Extract the [x, y] coordinate from the center of the cell holding the provided text.  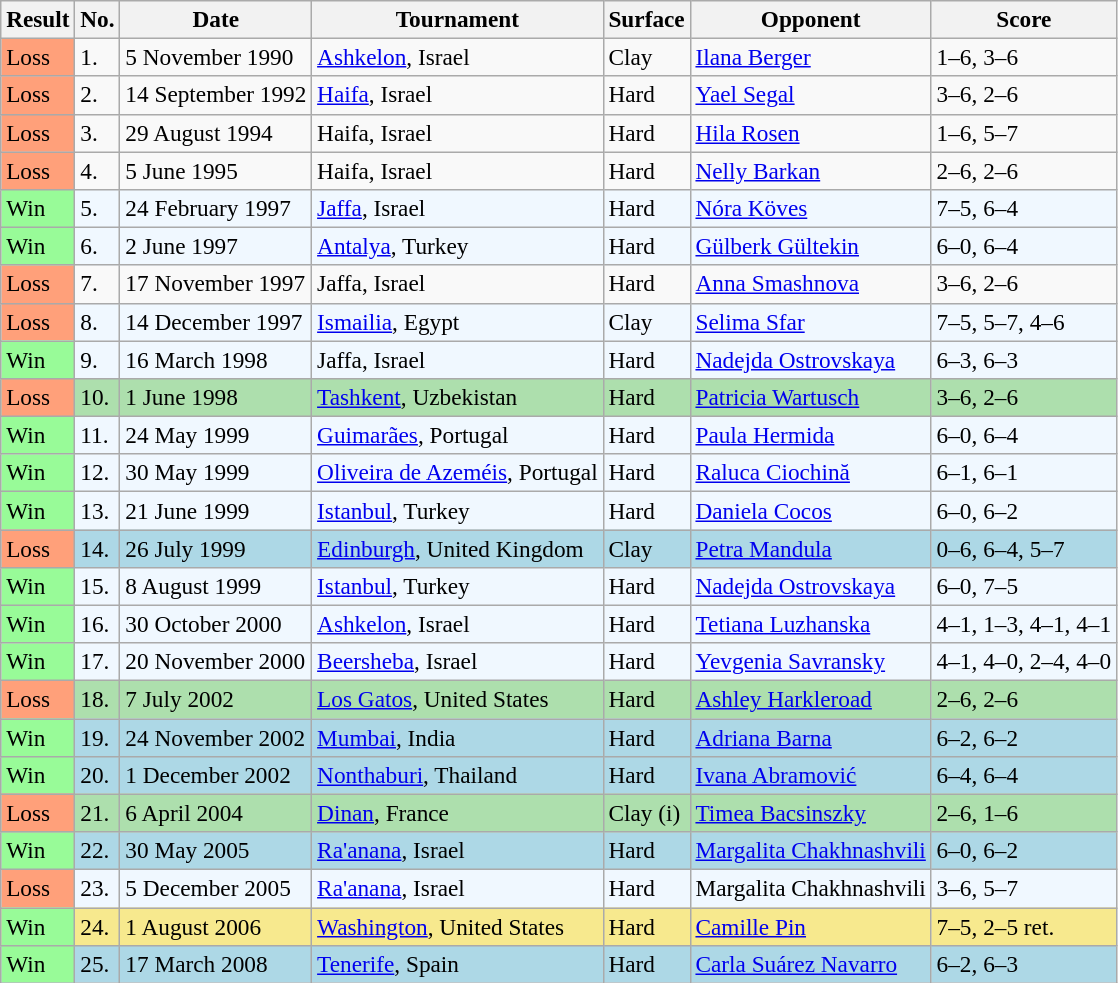
Camille Pin [810, 926]
1–6, 5–7 [1024, 133]
Paula Hermida [810, 435]
2. [98, 95]
6. [98, 246]
6–1, 6–1 [1024, 473]
13. [98, 510]
24 May 1999 [216, 435]
2–6, 1–6 [1024, 813]
Score [1024, 19]
7–5, 5–7, 4–6 [1024, 322]
4–1, 4–0, 2–4, 4–0 [1024, 662]
21. [98, 813]
Washington, United States [458, 926]
9. [98, 359]
Selima Sfar [810, 322]
5 December 2005 [216, 888]
Ivana Abramović [810, 775]
26 July 1999 [216, 548]
Los Gatos, United States [458, 699]
11. [98, 435]
5 June 1995 [216, 170]
14 December 1997 [216, 322]
17. [98, 662]
6–4, 6–4 [1024, 775]
8. [98, 322]
Hila Rosen [810, 133]
17 March 2008 [216, 964]
18. [98, 699]
6–2, 6–2 [1024, 737]
Oliveira de Azeméis, Portugal [458, 473]
Date [216, 19]
25. [98, 964]
Yevgenia Savransky [810, 662]
23. [98, 888]
22. [98, 850]
30 October 2000 [216, 624]
6–2, 6–3 [1024, 964]
24 November 2002 [216, 737]
8 August 1999 [216, 586]
5. [98, 208]
1 August 2006 [216, 926]
1 June 1998 [216, 397]
12. [98, 473]
Mumbai, India [458, 737]
7. [98, 284]
7–5, 6–4 [1024, 208]
16 March 1998 [216, 359]
3–6, 5–7 [1024, 888]
14. [98, 548]
4. [98, 170]
Clay (i) [646, 813]
Tetiana Luzhanska [810, 624]
30 May 2005 [216, 850]
0–6, 6–4, 5–7 [1024, 548]
Opponent [810, 19]
Ilana Berger [810, 57]
2 June 1997 [216, 246]
19. [98, 737]
16. [98, 624]
Timea Bacsinszky [810, 813]
29 August 1994 [216, 133]
Nóra Köves [810, 208]
Antalya, Turkey [458, 246]
Result [38, 19]
Guimarães, Portugal [458, 435]
Nelly Barkan [810, 170]
3. [98, 133]
Carla Suárez Navarro [810, 964]
20 November 2000 [216, 662]
Gülberk Gültekin [810, 246]
10. [98, 397]
Beersheba, Israel [458, 662]
17 November 1997 [216, 284]
Tenerife, Spain [458, 964]
Surface [646, 19]
6 April 2004 [216, 813]
Petra Mandula [810, 548]
20. [98, 775]
1 December 2002 [216, 775]
Ashley Harkleroad [810, 699]
24 February 1997 [216, 208]
Patricia Wartusch [810, 397]
14 September 1992 [216, 95]
Anna Smashnova [810, 284]
7 July 2002 [216, 699]
6–0, 7–5 [1024, 586]
Dinan, France [458, 813]
No. [98, 19]
24. [98, 926]
Yael Segal [810, 95]
Raluca Ciochină [810, 473]
Ismailia, Egypt [458, 322]
7–5, 2–5 ret. [1024, 926]
Tournament [458, 19]
Edinburgh, United Kingdom [458, 548]
5 November 1990 [216, 57]
Daniela Cocos [810, 510]
Nonthaburi, Thailand [458, 775]
1. [98, 57]
Tashkent, Uzbekistan [458, 397]
Adriana Barna [810, 737]
1–6, 3–6 [1024, 57]
4–1, 1–3, 4–1, 4–1 [1024, 624]
15. [98, 586]
30 May 1999 [216, 473]
21 June 1999 [216, 510]
6–3, 6–3 [1024, 359]
